Determine the (X, Y) coordinate at the center of the cell enclosing the given text.  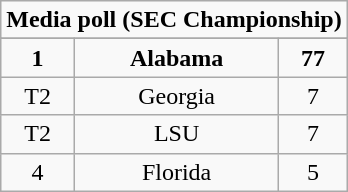
77 (314, 58)
Media poll (SEC Championship) (174, 20)
Alabama (177, 58)
4 (38, 172)
LSU (177, 134)
Florida (177, 172)
Georgia (177, 96)
5 (314, 172)
1 (38, 58)
